Find where the given text appears and provide that cell's center as [X, Y] coordinate. 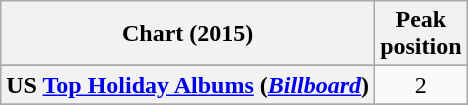
2 [421, 85]
Chart (2015) [188, 34]
Peakposition [421, 34]
US Top Holiday Albums (Billboard) [188, 85]
